Capture the cell that displays the provided text and extract its [x, y] central coordinate. 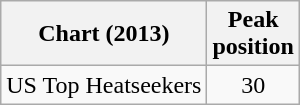
Chart (2013) [104, 34]
US Top Heatseekers [104, 85]
Peakposition [253, 34]
30 [253, 85]
